Return the (X, Y) coordinate for the center point of the cell that contains the specified text.  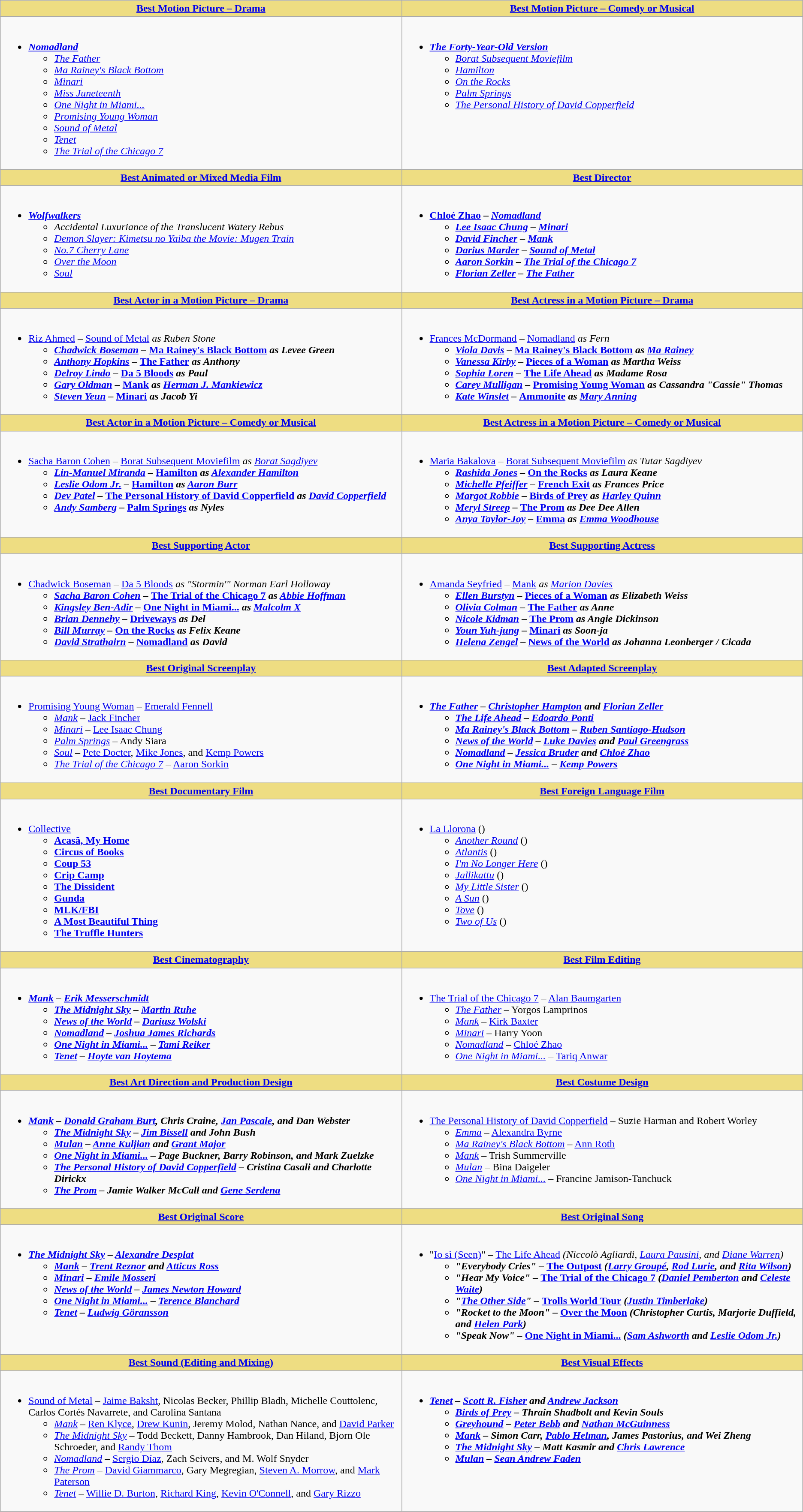
Best Art Direction and Production Design (201, 1082)
Best Motion Picture – Drama (201, 9)
Best Foreign Language Film (602, 791)
Best Cinematography (201, 960)
La Llorona ()Another Round ()Atlantis ()I'm No Longer Here ()Jallikattu ()My Little Sister ()A Sun ()Tove ()Two of Us () (602, 875)
Best Sound (Editing and Mixing) (201, 1362)
Best Supporting Actor (201, 545)
Best Supporting Actress (602, 545)
Best Actress in a Motion Picture – Comedy or Musical (602, 423)
Best Film Editing (602, 960)
Best Actor in a Motion Picture – Drama (201, 300)
Best Motion Picture – Comedy or Musical (602, 9)
The Forty-Year-Old VersionBorat Subsequent MoviefilmHamiltonOn the RocksPalm SpringsThe Personal History of David Copperfield (602, 93)
Best Original Screenplay (201, 668)
Best Animated or Mixed Media Film (201, 177)
Best Actor in a Motion Picture – Comedy or Musical (201, 423)
CollectiveAcasă, My HomeCircus of BooksCoup 53Crip CampThe DissidentGundaMLK/FBIA Most Beautiful ThingThe Truffle Hunters (201, 875)
Best Adapted Screenplay (602, 668)
Best Documentary Film (201, 791)
Best Original Score (201, 1217)
Best Original Song (602, 1217)
Best Director (602, 177)
Best Actress in a Motion Picture – Drama (602, 300)
Best Costume Design (602, 1082)
Best Visual Effects (602, 1362)
